Find where the given text appears and provide that cell's center as [X, Y] coordinate. 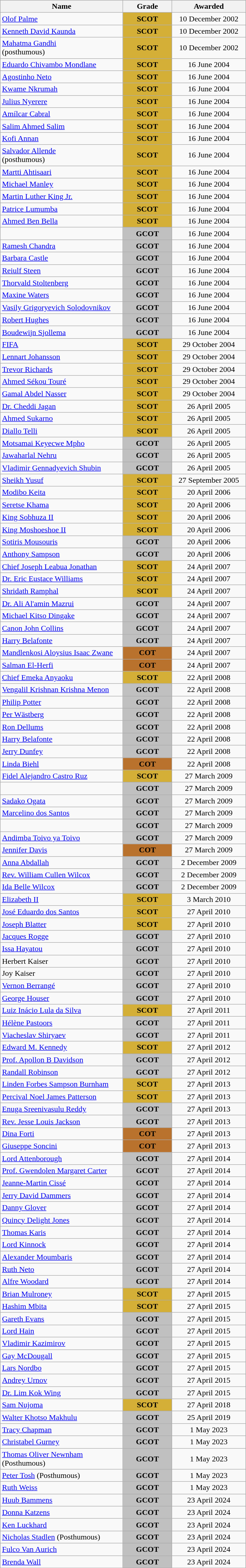
Sadako Ogata [62, 801]
Quincy Delight Jones [62, 1220]
Percival Noel James Patterson [62, 1097]
3 March 2010 [209, 899]
Chief Joseph Leabua Jonathan [62, 567]
Shridath Ramphal [62, 591]
Rev. Jesse Louis Jackson [62, 1121]
Nicholas Stadlen (Posthumous) [62, 1537]
Ramesh Chandra [62, 246]
Marcelino dos Santos [62, 813]
Donna Katzens [62, 1512]
Vernon Berrangé [62, 986]
Lennart Johansson [62, 357]
Gay McDougall [62, 1356]
Thomas Karis [62, 1232]
Huub Bammens [62, 1500]
José Eduardo dos Santos [62, 912]
Anna Abdallah [62, 862]
Ahmed Sukarno [62, 419]
Anthony Sampson [62, 554]
Ron Dellums [62, 727]
Danny Glover [62, 1208]
Michael Manley [62, 184]
Lars Nordbo [62, 1368]
Kofi Annan [62, 138]
Salvador Allende(posthumous) [62, 155]
Martti Ahtisaari [62, 172]
Vladimir Gennadyevich Shubin [62, 468]
Per Wästberg [62, 714]
Gamal Abdel Nasser [62, 394]
Brian Mulroney [62, 1294]
Awarded [209, 6]
George Houser [62, 998]
Luiz Inácio Lula da Silva [62, 1010]
Philip Potter [62, 702]
Hashim Mbita [62, 1306]
Alexander Moumbaris [62, 1257]
Jawaharlal Nehru [62, 455]
King Moshoeshoe II [62, 529]
Name [62, 6]
Vengalil Krishnan Krishna Menon [62, 690]
Fidel Alejandro Castro Ruz [62, 776]
Maxine Waters [62, 295]
Elizabeth II [62, 899]
Mahatma Gandhi(posthumous) [62, 48]
Gareth Evans [62, 1319]
Robert Hughes [62, 320]
Dr. Eric Eustace Williams [62, 579]
Linda Biehl [62, 764]
Linden Forbes Sampson Burnham [62, 1084]
Boudewijn Sjollema [62, 332]
Michael Kitso Dingake [62, 616]
Tracy Chapman [62, 1430]
Walter Khotso Makhulu [62, 1417]
Martin Luther King Jr. [62, 197]
Olof Palme [62, 19]
Sotiris Mousouris [62, 542]
Vladimir Kazimirov [62, 1343]
Chief Emeka Anyaoku [62, 677]
Kenneth David Kaunda [62, 31]
Herbert Kaiser [62, 961]
Alfre Woodard [62, 1282]
27 April 2018 [209, 1405]
Diallo Telli [62, 431]
Prof. Gwendolen Margaret Carter [62, 1171]
Hélène Pastoors [62, 1023]
Andrey Urnov [62, 1380]
Salim Ahmed Salim [62, 126]
Viacheslav Shiryaev [62, 1035]
Vasily Grigoryevich Solodovnikov [62, 307]
Dr. Cheddi Jagan [62, 406]
Eduardo Chivambo Mondlane [62, 64]
Patrice Lumumba [62, 209]
Ruth Neto [62, 1269]
Sam Nujoma [62, 1405]
Ruth Weiss [62, 1488]
Fulco Van Aurich [62, 1549]
Giuseppe Soncini [62, 1146]
Rev. William Cullen Wilcox [62, 875]
Ida Belle Wilcox [62, 887]
Jeanne-Martin Cissé [62, 1183]
Agostinho Neto [62, 77]
Jerry Dunfey [62, 751]
Dina Forti [62, 1134]
Christabel Gurney [62, 1442]
Canon John Collins [62, 628]
Joseph Blatter [62, 924]
King Sobhuza II [62, 517]
Salman El-Herfi [62, 665]
Dr. Lim Kok Wing [62, 1393]
Prof. Apollon B Davidson [62, 1060]
Modibo Keita [62, 492]
Lord Attenborough [62, 1158]
Thorvald Stoltenberg [62, 283]
Randall Robinson [62, 1072]
Brenda Wall [62, 1562]
Edward M. Kennedy [62, 1047]
Kwame Nkrumah [62, 89]
Lord Kinnock [62, 1245]
Lord Hain [62, 1331]
Ahmed Ben Bella [62, 221]
Ken Luckhard [62, 1525]
Issa Hayatou [62, 949]
Dr. Ali Al'amin Mazrui [62, 604]
Enuga Sreenivasulu Reddy [62, 1109]
Seretse Khama [62, 505]
Peter Tosh (Posthumous) [62, 1475]
Barbara Castle [62, 258]
Jacques Rogge [62, 936]
Jerry David Dammers [62, 1195]
Sheikh Yusuf [62, 480]
Jennifer Davis [62, 850]
Julius Nyerere [62, 101]
25 April 2019 [209, 1417]
Grade [147, 6]
Thomas Oliver Newnham (Posthumous) [62, 1458]
Mandlenkosi Aloysius Isaac Zwane [62, 653]
Ahmed Sékou Touré [62, 382]
Reiulf Steen [62, 271]
FIFA [62, 344]
Trevor Richards [62, 369]
Andimba Toivo ya Toivo [62, 838]
Amílcar Cabral [62, 114]
Joy Kaiser [62, 974]
Motsamai Keyecwe Mpho [62, 443]
27 September 2005 [209, 480]
